Extract the [x, y] coordinate from the center of the cell holding the provided text.  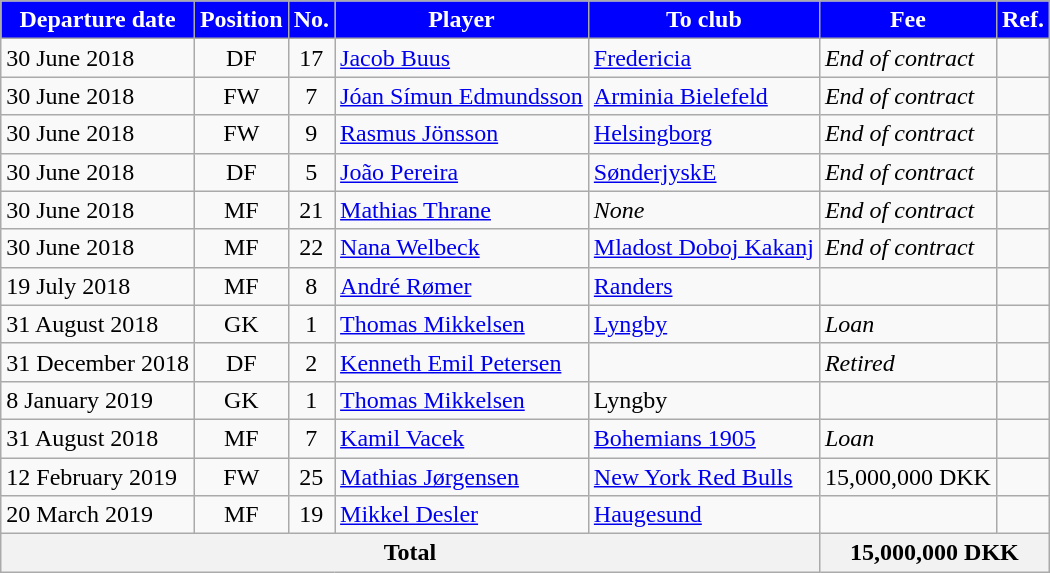
31 December 2018 [98, 362]
Fee [908, 20]
19 July 2018 [98, 286]
Bohemians 1905 [704, 438]
Randers [704, 286]
Mathias Jørgensen [462, 477]
Position [241, 20]
Player [462, 20]
Ref. [1022, 20]
Nana Welbeck [462, 248]
Rasmus Jönsson [462, 134]
Mladost Doboj Kakanj [704, 248]
Jacob Buus [462, 58]
21 [311, 210]
Departure date [98, 20]
Retired [908, 362]
Total [410, 553]
Fredericia [704, 58]
9 [311, 134]
Mikkel Desler [462, 515]
Mathias Thrane [462, 210]
8 [311, 286]
2 [311, 362]
Arminia Bielefeld [704, 96]
12 February 2019 [98, 477]
8 January 2019 [98, 400]
João Pereira [462, 172]
19 [311, 515]
5 [311, 172]
17 [311, 58]
Helsingborg [704, 134]
20 March 2019 [98, 515]
Kenneth Emil Petersen [462, 362]
André Rømer [462, 286]
SønderjyskE [704, 172]
New York Red Bulls [704, 477]
Haugesund [704, 515]
Jóan Símun Edmundsson [462, 96]
22 [311, 248]
Kamil Vacek [462, 438]
No. [311, 20]
25 [311, 477]
None [704, 210]
To club [704, 20]
